Provide the [X, Y] coordinate of the cell's center where the given text is located.  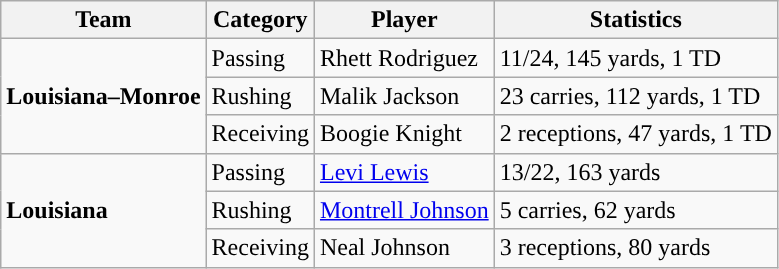
23 carries, 112 yards, 1 TD [636, 96]
Category [260, 20]
3 receptions, 80 yards [636, 248]
Louisiana–Monroe [104, 96]
Player [404, 20]
Louisiana [104, 210]
Montrell Johnson [404, 210]
Neal Johnson [404, 248]
Malik Jackson [404, 96]
Rhett Rodriguez [404, 58]
Boogie Knight [404, 134]
13/22, 163 yards [636, 172]
Team [104, 20]
Statistics [636, 20]
Levi Lewis [404, 172]
11/24, 145 yards, 1 TD [636, 58]
5 carries, 62 yards [636, 210]
2 receptions, 47 yards, 1 TD [636, 134]
